Extract the (X, Y) coordinate from the center of the cell holding the provided text.  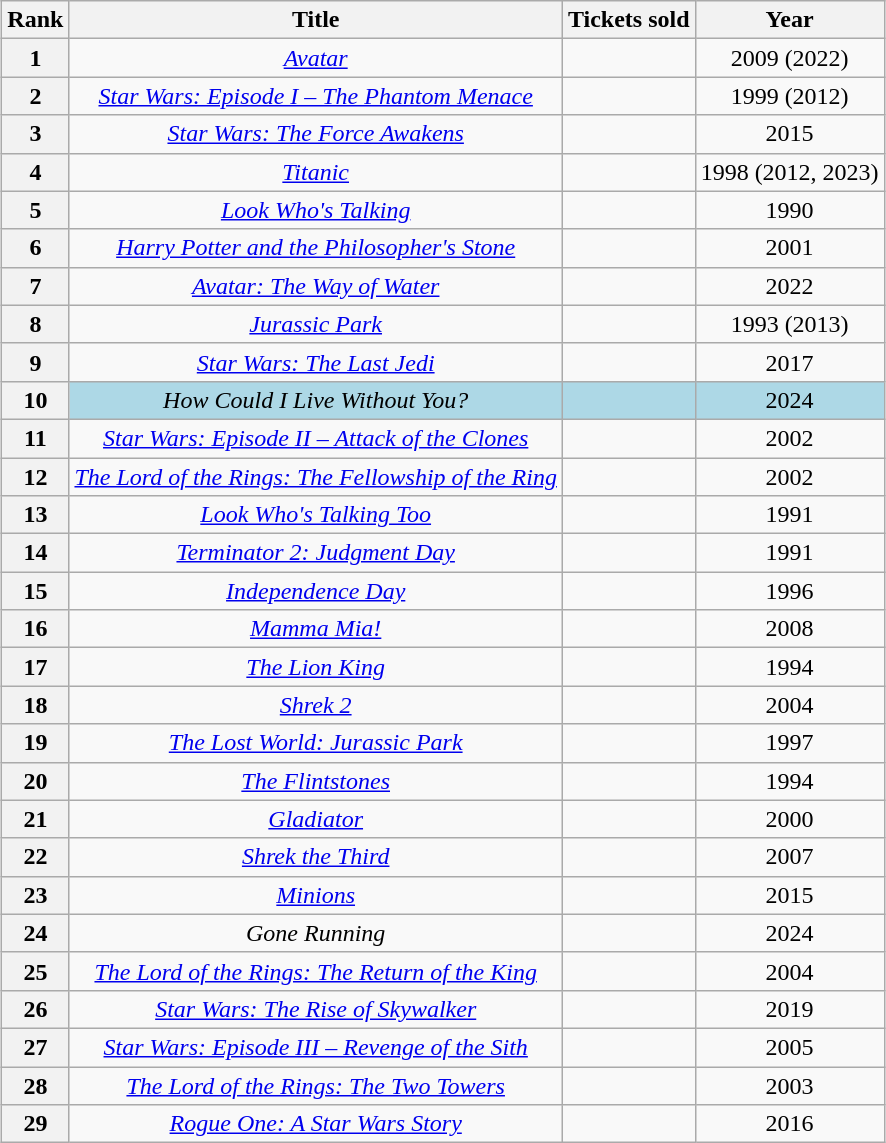
2 (36, 96)
Title (316, 20)
27 (36, 1047)
Tickets sold (628, 20)
Star Wars: Episode I – The Phantom Menace (316, 96)
1997 (790, 743)
2022 (790, 286)
9 (36, 362)
19 (36, 743)
1999 (2012) (790, 96)
12 (36, 477)
Jurassic Park (316, 324)
Shrek the Third (316, 857)
Star Wars: Episode III – Revenge of the Sith (316, 1047)
Shrek 2 (316, 705)
1990 (790, 210)
2003 (790, 1085)
The Lion King (316, 667)
8 (36, 324)
Gone Running (316, 933)
21 (36, 819)
11 (36, 438)
Titanic (316, 172)
2016 (790, 1124)
5 (36, 210)
1993 (2013) (790, 324)
Independence Day (316, 591)
Minions (316, 895)
2017 (790, 362)
1996 (790, 591)
2001 (790, 248)
24 (36, 933)
Rogue One: A Star Wars Story (316, 1124)
7 (36, 286)
29 (36, 1124)
6 (36, 248)
20 (36, 781)
2008 (790, 629)
16 (36, 629)
26 (36, 1009)
Star Wars: The Rise of Skywalker (316, 1009)
Star Wars: The Force Awakens (316, 134)
3 (36, 134)
18 (36, 705)
Year (790, 20)
2009 (2022) (790, 58)
How Could I Live Without You? (316, 400)
Gladiator (316, 819)
2005 (790, 1047)
17 (36, 667)
2007 (790, 857)
28 (36, 1085)
2019 (790, 1009)
The Lost World: Jurassic Park (316, 743)
4 (36, 172)
Look Who's Talking (316, 210)
Terminator 2: Judgment Day (316, 553)
Harry Potter and the Philosopher's Stone (316, 248)
Rank (36, 20)
23 (36, 895)
The Flintstones (316, 781)
10 (36, 400)
Avatar (316, 58)
15 (36, 591)
14 (36, 553)
The Lord of the Rings: The Two Towers (316, 1085)
25 (36, 971)
13 (36, 515)
Star Wars: The Last Jedi (316, 362)
Look Who's Talking Too (316, 515)
2000 (790, 819)
Mamma Mia! (316, 629)
The Lord of the Rings: The Fellowship of the Ring (316, 477)
1 (36, 58)
22 (36, 857)
The Lord of the Rings: The Return of the King (316, 971)
Avatar: The Way of Water (316, 286)
1998 (2012, 2023) (790, 172)
Star Wars: Episode II – Attack of the Clones (316, 438)
